Return the (x, y) coordinate for the center point of the cell that contains the specified text.  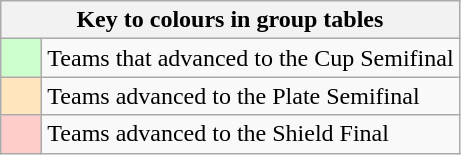
Teams that advanced to the Cup Semifinal (250, 58)
Key to colours in group tables (230, 20)
Teams advanced to the Shield Final (250, 134)
Teams advanced to the Plate Semifinal (250, 96)
